Determine the (x, y) coordinate at the center of the cell enclosing the given text.  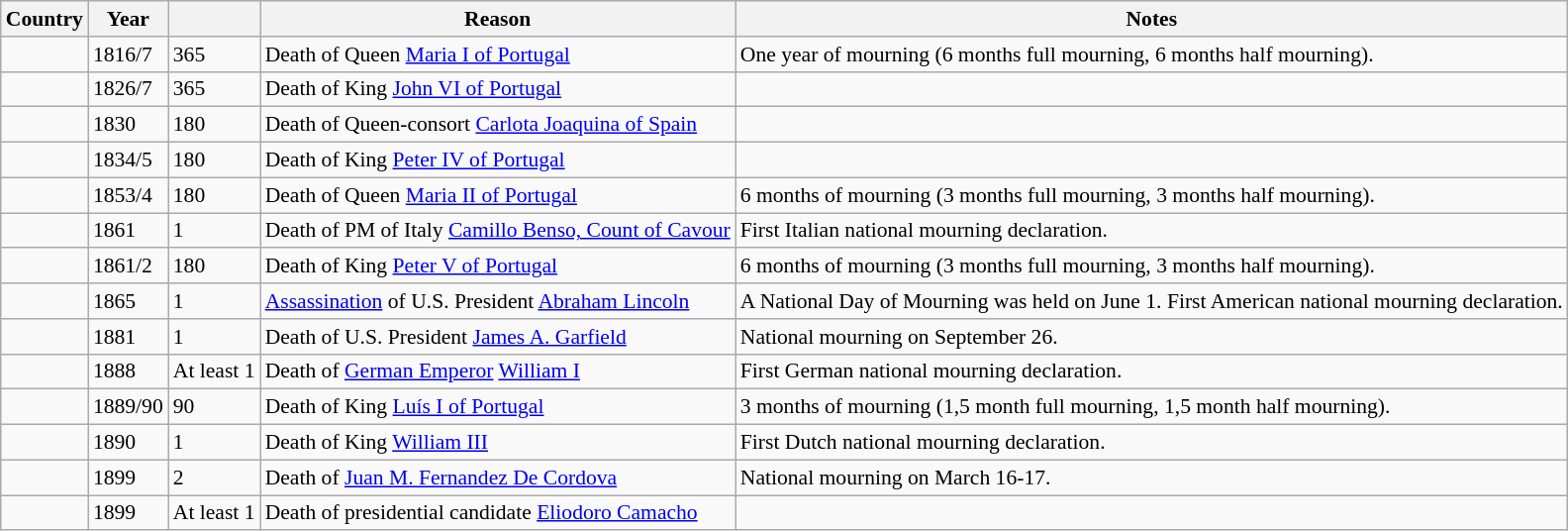
National mourning on March 16-17. (1152, 478)
1890 (129, 443)
Death of King Peter V of Portugal (498, 266)
90 (214, 407)
First Dutch national mourning declaration. (1152, 443)
Death of Queen-consort Carlota Joaquina of Spain (498, 125)
Death of U.S. President James A. Garfield (498, 337)
Death of King Luís I of Portugal (498, 407)
1861 (129, 231)
2 (214, 478)
Death of Queen Maria II of Portugal (498, 195)
1816/7 (129, 54)
1888 (129, 372)
1865 (129, 301)
Death of King John VI of Portugal (498, 89)
Death of PM of Italy Camillo Benso, Count of Cavour (498, 231)
3 months of mourning (1,5 month full mourning, 1,5 month half mourning). (1152, 407)
Notes (1152, 19)
First German national mourning declaration. (1152, 372)
1861/2 (129, 266)
1830 (129, 125)
1826/7 (129, 89)
Death of King Peter IV of Portugal (498, 160)
Death of Queen Maria I of Portugal (498, 54)
Reason (498, 19)
1881 (129, 337)
Death of Juan M. Fernandez De Cordova (498, 478)
National mourning on September 26. (1152, 337)
Assassination of U.S. President Abraham Lincoln (498, 301)
Country (45, 19)
One year of mourning (6 months full mourning, 6 months half mourning). (1152, 54)
Death of German Emperor William I (498, 372)
1853/4 (129, 195)
Year (129, 19)
1889/90 (129, 407)
Death of presidential candidate Eliodoro Camacho (498, 513)
First Italian national mourning declaration. (1152, 231)
1834/5 (129, 160)
Death of King William III (498, 443)
A National Day of Mourning was held on June 1. First American national mourning declaration. (1152, 301)
